Extract the (X, Y) coordinate from the center of the cell holding the provided text.  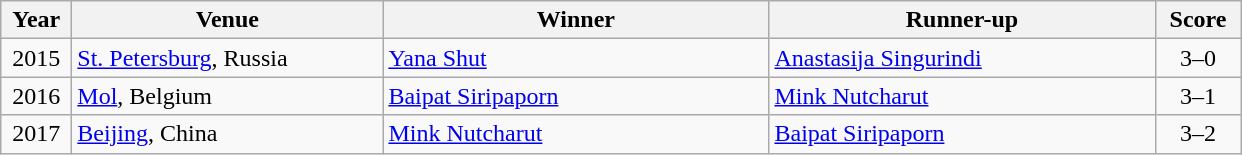
St. Petersburg, Russia (228, 58)
2017 (36, 134)
Venue (228, 20)
Runner-up (962, 20)
Mol, Belgium (228, 96)
3–2 (1198, 134)
Anastasija Singurindi (962, 58)
Score (1198, 20)
Year (36, 20)
2016 (36, 96)
Beijing, China (228, 134)
3–0 (1198, 58)
3–1 (1198, 96)
Winner (576, 20)
Yana Shut (576, 58)
2015 (36, 58)
